Provide the (X, Y) coordinate of the cell's center where the given text is located.  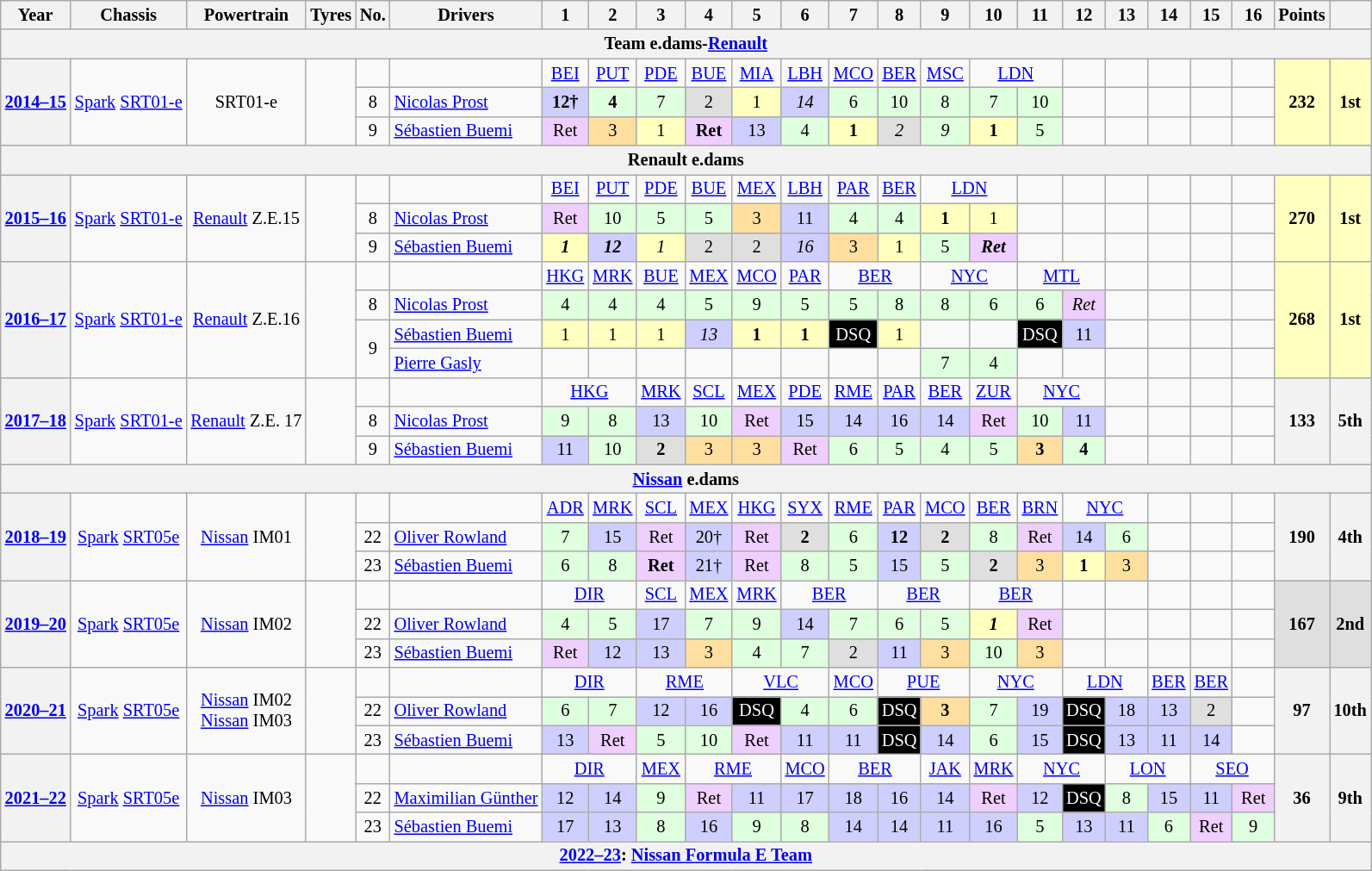
SYX (805, 507)
36 (1302, 798)
Nissan e.dams (686, 479)
Powertrain (246, 15)
Nissan IM02Nissan IM03 (246, 710)
JAK (945, 768)
VLC (780, 681)
167 (1302, 624)
Maximilian Günther (467, 798)
2015–16 (36, 217)
MSC (945, 73)
MIA (756, 73)
SEO (1232, 768)
133 (1302, 420)
2nd (1350, 624)
9th (1350, 798)
Chassis (129, 15)
Nissan IM03 (246, 798)
Renault e.dams (686, 160)
Year (36, 15)
BRN (1040, 507)
4th (1350, 536)
268 (1302, 319)
ZUR (993, 392)
Points (1302, 15)
2022–23: Nissan Formula E Team (686, 855)
Renault Z.E.16 (246, 319)
Tyres (331, 15)
PUE (923, 681)
2021–22 (36, 798)
2019–20 (36, 624)
Pierre Gasly (467, 363)
2018–19 (36, 536)
2016–17 (36, 319)
LON (1148, 768)
No. (373, 15)
2014–15 (36, 102)
2020–21 (36, 710)
ADR (565, 507)
Drivers (467, 15)
232 (1302, 102)
MTL (1062, 276)
Renault Z.E. 17 (246, 420)
Nissan IM02 (246, 624)
270 (1302, 217)
2017–18 (36, 420)
97 (1302, 710)
21† (708, 566)
190 (1302, 536)
Team e.dams-Renault (686, 44)
Nissan IM01 (246, 536)
5th (1350, 420)
12† (565, 102)
20† (708, 537)
Renault Z.E.15 (246, 217)
19 (1040, 711)
SRT01-e (246, 102)
10th (1350, 710)
